Detect which cell encompasses the target text, then output its (X, Y) center coordinate. 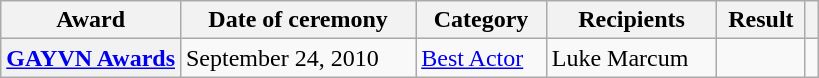
Luke Marcum (632, 58)
Category (482, 20)
Date of ceremony (298, 20)
Best Actor (482, 58)
GAYVN Awards (91, 58)
September 24, 2010 (298, 58)
Result (761, 20)
Recipients (632, 20)
Award (91, 20)
